Find where the given text appears and provide that cell's center as (X, Y) coordinate. 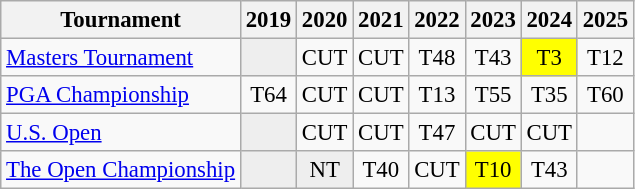
2022 (437, 20)
2025 (605, 20)
T12 (605, 58)
T48 (437, 58)
2024 (549, 20)
2023 (493, 20)
NT (325, 170)
Tournament (121, 20)
PGA Championship (121, 95)
T60 (605, 95)
2019 (268, 20)
T3 (549, 58)
T64 (268, 95)
Masters Tournament (121, 58)
T13 (437, 95)
2020 (325, 20)
T35 (549, 95)
T47 (437, 133)
The Open Championship (121, 170)
2021 (381, 20)
U.S. Open (121, 133)
T55 (493, 95)
T10 (493, 170)
T40 (381, 170)
